Pinpoint the cell where the given text exists, returning its [x, y] midpoint coordinate. 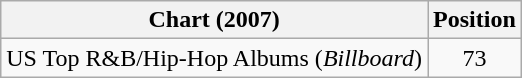
73 [475, 58]
Position [475, 20]
US Top R&B/Hip-Hop Albums (Billboard) [214, 58]
Chart (2007) [214, 20]
